Search for the cell housing the specified text and yield its (X, Y) center coordinate. 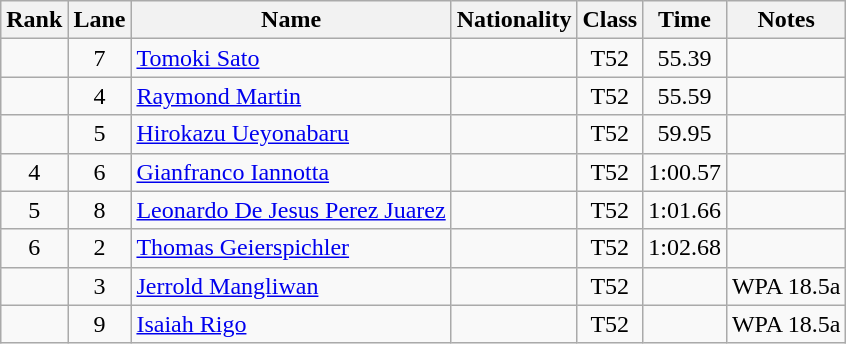
Jerrold Mangliwan (291, 286)
2 (100, 248)
Time (685, 20)
Raymond Martin (291, 96)
7 (100, 58)
Name (291, 20)
55.39 (685, 58)
59.95 (685, 134)
Leonardo De Jesus Perez Juarez (291, 210)
Isaiah Rigo (291, 324)
Class (610, 20)
Lane (100, 20)
1:01.66 (685, 210)
55.59 (685, 96)
Gianfranco Iannotta (291, 172)
Nationality (514, 20)
9 (100, 324)
1:02.68 (685, 248)
1:00.57 (685, 172)
Thomas Geierspichler (291, 248)
3 (100, 286)
Hirokazu Ueyonabaru (291, 134)
8 (100, 210)
Rank (34, 20)
Notes (786, 20)
Tomoki Sato (291, 58)
